Return [X, Y] of the center of cell containing provided text 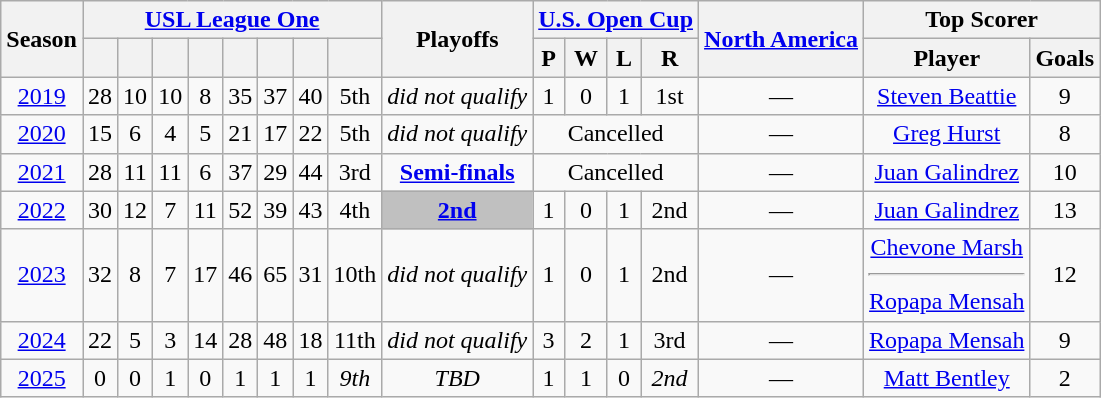
1st [670, 96]
USL League One [232, 20]
2025 [42, 378]
2023 [42, 275]
2019 [42, 96]
2024 [42, 340]
Goals [1065, 58]
29 [276, 172]
9th [355, 378]
TBD [458, 378]
Steven Beattie [947, 96]
10th [355, 275]
Matt Bentley [947, 378]
44 [310, 172]
P [549, 58]
Semi-finals [458, 172]
Chevone Marsh Ropapa Mensah [947, 275]
2022 [42, 210]
2020 [42, 134]
52 [240, 210]
48 [276, 340]
15 [100, 134]
U.S. Open Cup [616, 20]
39 [276, 210]
11th [355, 340]
35 [240, 96]
R [670, 58]
Ropapa Mensah [947, 340]
Greg Hurst [947, 134]
14 [206, 340]
Top Scorer [982, 20]
30 [100, 210]
40 [310, 96]
Playoffs [458, 39]
31 [310, 275]
21 [240, 134]
Player [947, 58]
43 [310, 210]
65 [276, 275]
4 [170, 134]
North America [782, 39]
L [624, 58]
W [586, 58]
2021 [42, 172]
Season [42, 39]
4th [355, 210]
13 [1065, 210]
18 [310, 340]
32 [100, 275]
46 [240, 275]
